Determine the (x, y) coordinate at the center of the cell enclosing the given text.  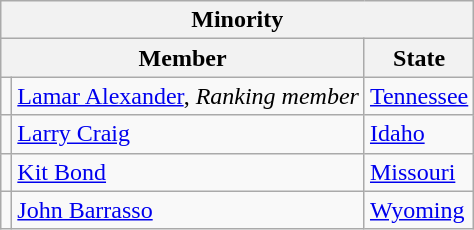
Tennessee (418, 96)
Kit Bond (188, 172)
Member (183, 58)
Wyoming (418, 210)
Missouri (418, 172)
State (418, 58)
Lamar Alexander, Ranking member (188, 96)
Idaho (418, 134)
Minority (238, 20)
John Barrasso (188, 210)
Larry Craig (188, 134)
